Scan for the cell matching the given text and deliver its (X, Y) coordinate at center. 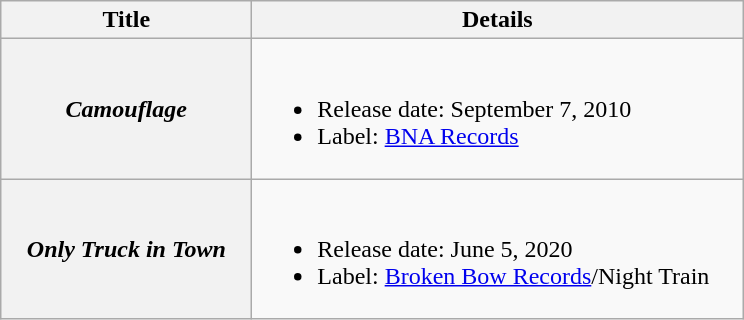
Title (126, 20)
Release date: September 7, 2010Label: BNA Records (498, 109)
Camouflage (126, 109)
Details (498, 20)
Release date: June 5, 2020Label: Broken Bow Records/Night Train (498, 249)
Only Truck in Town (126, 249)
